Search for the cell housing the specified text and yield its [X, Y] center coordinate. 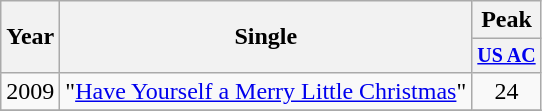
"Have Yourself a Merry Little Christmas" [266, 91]
24 [506, 91]
2009 [30, 91]
Single [266, 37]
Year [30, 37]
US AC [506, 56]
Peak [506, 20]
